Extract the [x, y] coordinate from the center of the cell holding the provided text.  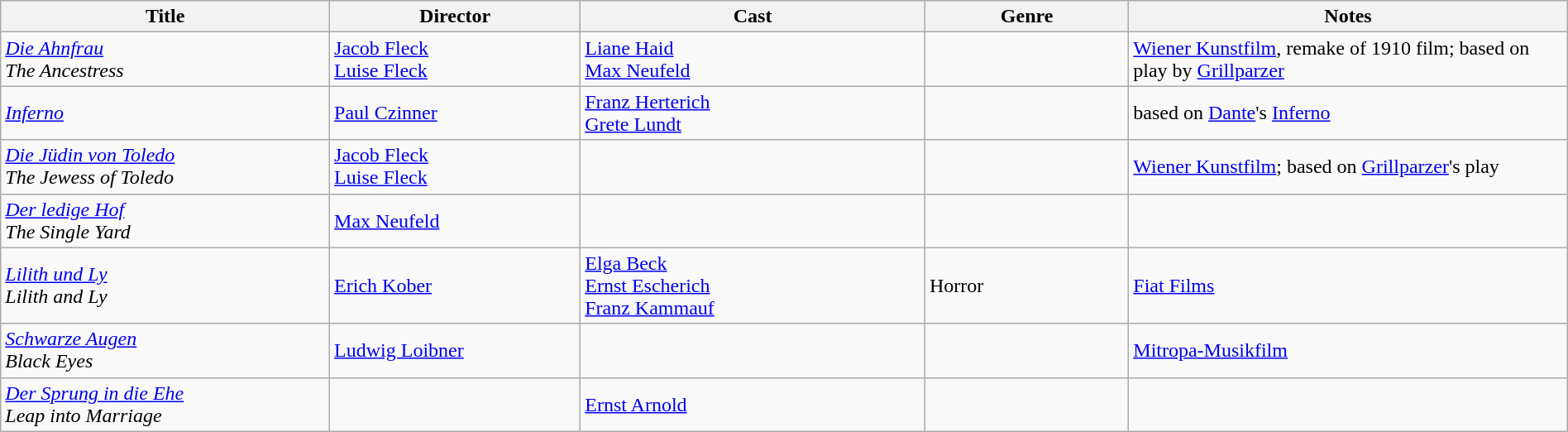
Cast [753, 17]
Franz HerterichGrete Lundt [753, 113]
Director [455, 17]
Paul Czinner [455, 113]
Schwarze AugenBlack Eyes [165, 351]
Mitropa-Musikfilm [1348, 351]
Die AhnfrauThe Ancestress [165, 60]
Genre [1026, 17]
Die Jüdin von ToledoThe Jewess of Toledo [165, 167]
Notes [1348, 17]
Liane HaidMax Neufeld [753, 60]
Horror [1026, 286]
Der Sprung in die EheLeap into Marriage [165, 404]
Der ledige HofThe Single Yard [165, 220]
Ludwig Loibner [455, 351]
Erich Kober [455, 286]
Wiener Kunstfilm; based on Grillparzer's play [1348, 167]
Fiat Films [1348, 286]
Inferno [165, 113]
Title [165, 17]
Ernst Arnold [753, 404]
based on Dante's Inferno [1348, 113]
Lilith und LyLilith and Ly [165, 286]
Wiener Kunstfilm, remake of 1910 film; based on play by Grillparzer [1348, 60]
Elga BeckErnst EscherichFranz Kammauf [753, 286]
Max Neufeld [455, 220]
